Output the (x, y) coordinate of the center of the cell containing the given text.  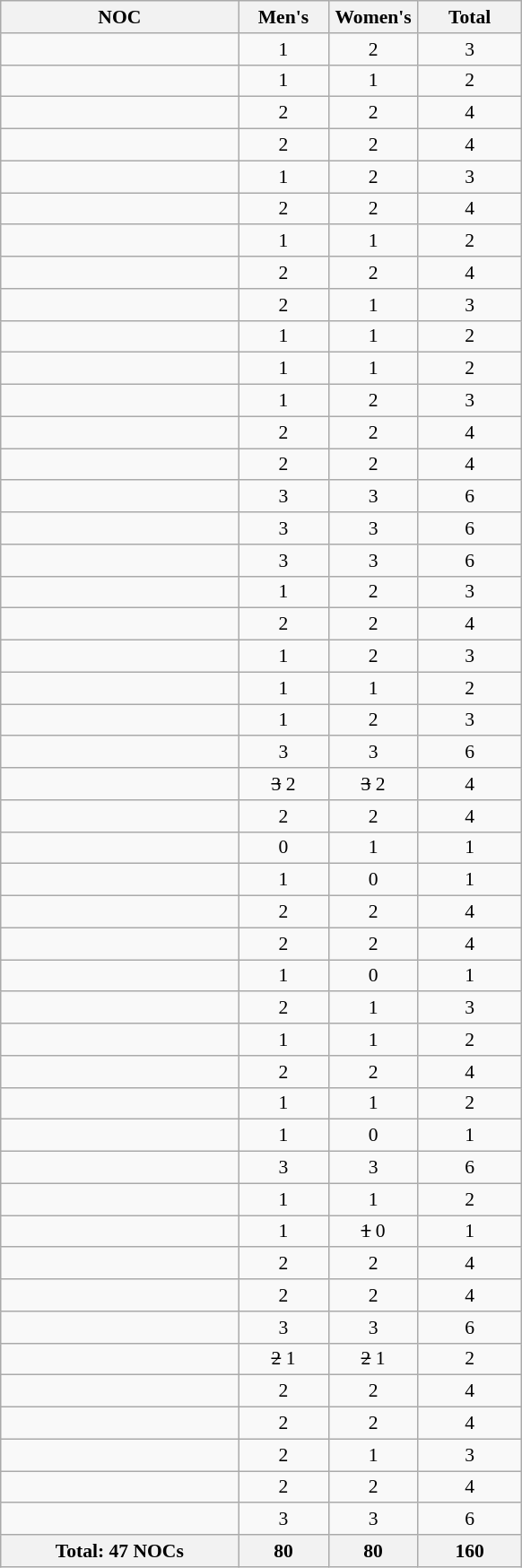
1 0 (373, 1232)
160 (470, 1551)
Total: 47 NOCs (120, 1551)
Total (470, 17)
Men's (283, 17)
Women's (373, 17)
NOC (120, 17)
